From the cell containing the given text, extract its center point as (X, Y) coordinate. 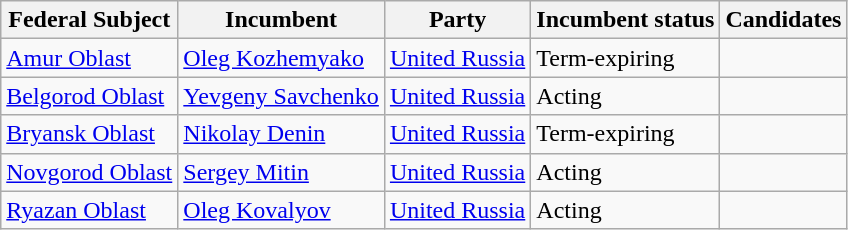
Belgorod Oblast (90, 96)
Novgorod Oblast (90, 172)
Candidates (784, 20)
Oleg Kozhemyako (282, 58)
Ryazan Oblast (90, 210)
Yevgeny Savchenko (282, 96)
Incumbent (282, 20)
Federal Subject (90, 20)
Amur Oblast (90, 58)
Nikolay Denin (282, 134)
Bryansk Oblast (90, 134)
Party (457, 20)
Incumbent status (626, 20)
Sergey Mitin (282, 172)
Oleg Kovalyov (282, 210)
